Return [x, y] of the center of cell containing provided text 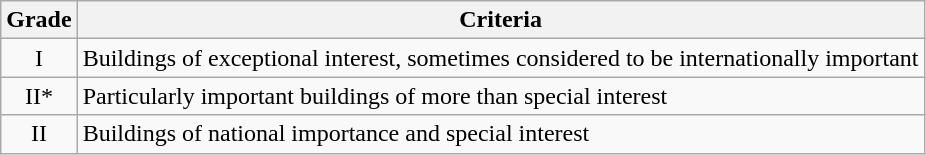
II [39, 134]
Particularly important buildings of more than special interest [500, 96]
Criteria [500, 20]
Buildings of national importance and special interest [500, 134]
I [39, 58]
Grade [39, 20]
II* [39, 96]
Buildings of exceptional interest, sometimes considered to be internationally important [500, 58]
